Pinpoint the cell where the given text exists, returning its [x, y] midpoint coordinate. 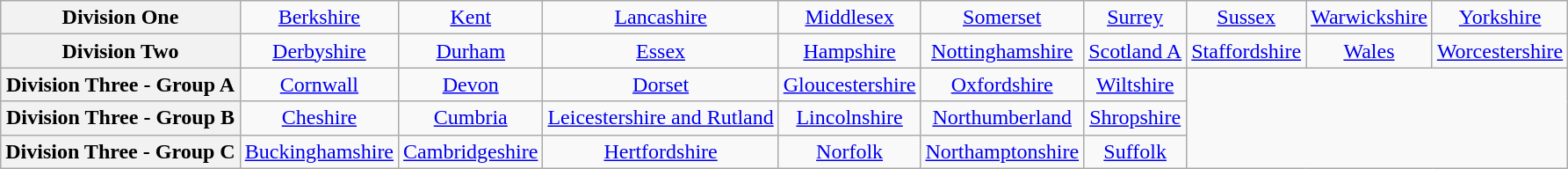
Cumbria [471, 118]
Suffolk [1135, 151]
Durham [471, 51]
Shropshire [1135, 118]
Warwickshire [1369, 18]
Somerset [1002, 18]
Wales [1369, 51]
Wiltshire [1135, 84]
Hampshire [849, 51]
Lincolnshire [849, 118]
Essex [661, 51]
Worcestershire [1499, 51]
Surrey [1135, 18]
Middlesex [849, 18]
Kent [471, 18]
Division Two [120, 51]
Derbyshire [319, 51]
Cornwall [319, 84]
Scotland A [1135, 51]
Division One [120, 18]
Gloucestershire [849, 84]
Cambridgeshire [471, 151]
Northamptonshire [1002, 151]
Division Three - Group C [120, 151]
Division Three - Group B [120, 118]
Buckinghamshire [319, 151]
Sussex [1246, 18]
Berkshire [319, 18]
Staffordshire [1246, 51]
Lancashire [661, 18]
Devon [471, 84]
Oxfordshire [1002, 84]
Cheshire [319, 118]
Dorset [661, 84]
Hertfordshire [661, 151]
Northumberland [1002, 118]
Leicestershire and Rutland [661, 118]
Norfolk [849, 151]
Nottinghamshire [1002, 51]
Yorkshire [1499, 18]
Division Three - Group A [120, 84]
